Detect which cell encompasses the target text, then output its (x, y) center coordinate. 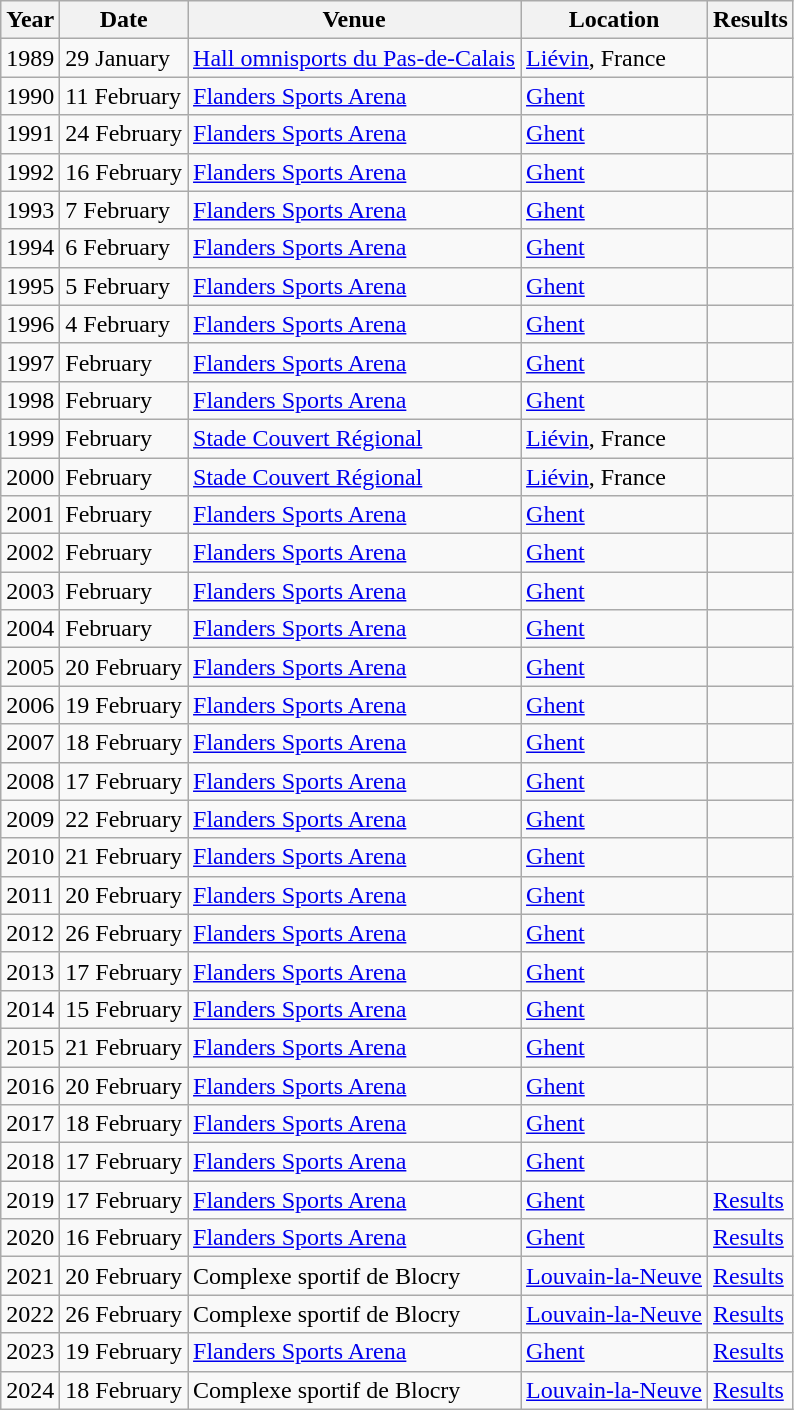
Venue (354, 20)
1989 (30, 58)
Location (614, 20)
2020 (30, 1238)
2010 (30, 857)
1999 (30, 438)
1991 (30, 134)
2015 (30, 1047)
2006 (30, 705)
2017 (30, 1124)
24 February (124, 134)
2019 (30, 1200)
2009 (30, 819)
5 February (124, 286)
2016 (30, 1085)
2014 (30, 1009)
2018 (30, 1162)
4 February (124, 324)
1993 (30, 210)
11 February (124, 96)
Hall omnisports du Pas-de-Calais (354, 58)
15 February (124, 1009)
2008 (30, 781)
29 January (124, 58)
2003 (30, 591)
2007 (30, 743)
2004 (30, 629)
7 February (124, 210)
1998 (30, 400)
1995 (30, 286)
22 February (124, 819)
2005 (30, 667)
6 February (124, 248)
2011 (30, 895)
2021 (30, 1276)
1997 (30, 362)
Date (124, 20)
1992 (30, 172)
1990 (30, 96)
Year (30, 20)
2023 (30, 1352)
2012 (30, 933)
2022 (30, 1314)
2000 (30, 477)
2002 (30, 553)
2013 (30, 971)
2001 (30, 515)
2024 (30, 1390)
1996 (30, 324)
1994 (30, 248)
